Detect which cell encompasses the target text, then output its (X, Y) center coordinate. 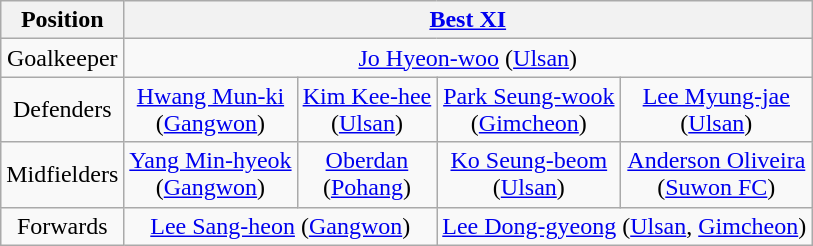
Hwang Mun-ki (Gangwon) (210, 110)
Forwards (62, 226)
Park Seung-wook (Gimcheon) (529, 110)
Kim Kee-hee (Ulsan) (367, 110)
Lee Myung-jae (Ulsan) (716, 110)
Position (62, 20)
Jo Hyeon-woo (Ulsan) (468, 58)
Defenders (62, 110)
Midfielders (62, 174)
Yang Min-hyeok (Gangwon) (210, 174)
Anderson Oliveira (Suwon FC) (716, 174)
Goalkeeper (62, 58)
Lee Sang-heon (Gangwon) (280, 226)
Oberdan (Pohang) (367, 174)
Ko Seung-beom (Ulsan) (529, 174)
Best XI (468, 20)
Lee Dong-gyeong (Ulsan, Gimcheon) (624, 226)
